Return (x, y) of the center of cell containing provided text 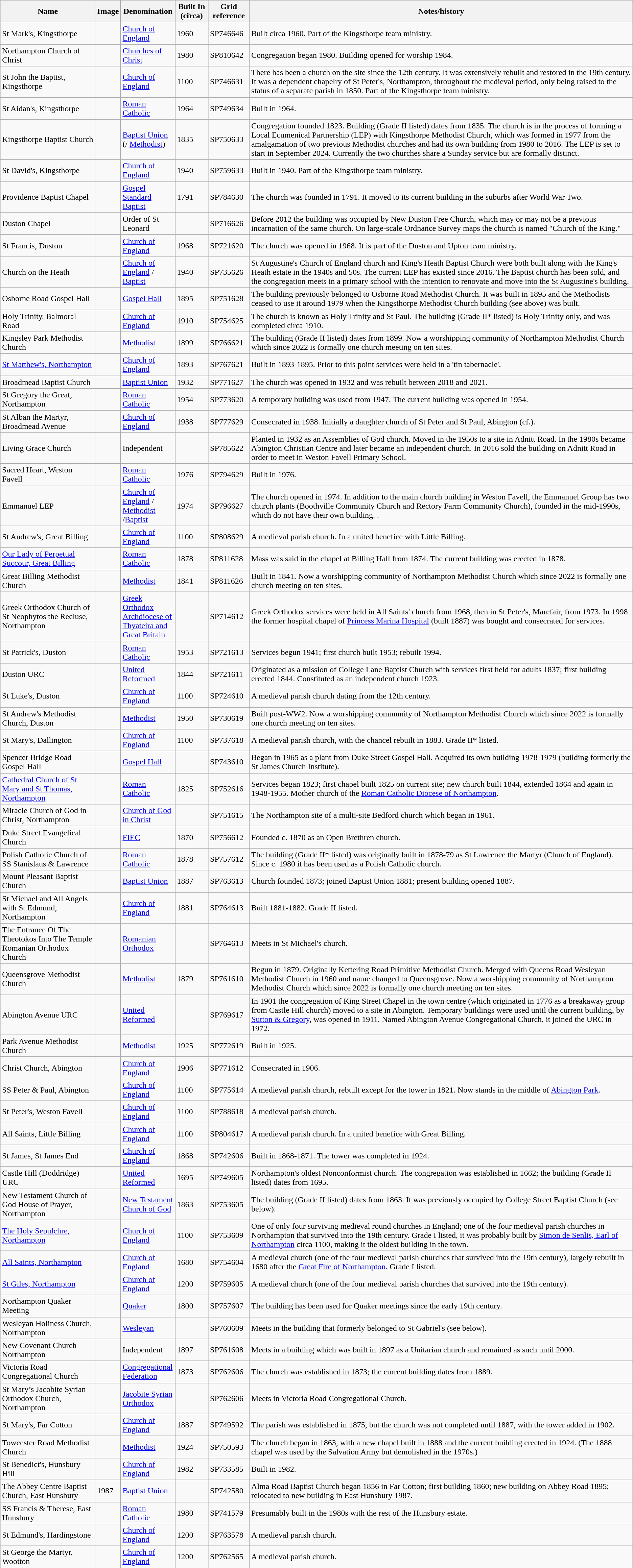
SP763578 (229, 1535)
Northampton Quaker Meeting (48, 1306)
1844 (192, 674)
SP724610 (229, 696)
All Saints, Northampton (48, 1262)
1870 (192, 837)
A medieval parish church. In a united benefice with Great Billing. (441, 1133)
1987 (108, 1491)
St Michael and All Angels with St Edmund, Northampton (48, 908)
Built in 1964. (441, 108)
Mass was said in the chapel at Billing Hall from 1874. The current building was erected in 1878. (441, 559)
SP771612 (229, 1068)
SP741579 (229, 1513)
SP757607 (229, 1306)
SP777629 (229, 422)
Broadmead Baptist Church (48, 382)
Park Avenue Methodist Church (48, 1046)
SP761610 (229, 979)
1835 (192, 139)
Kingsthorpe Baptist Church (48, 139)
SP769617 (229, 1014)
Built in 1868-1871. The tower was completed in 1924. (441, 1156)
St Peter's, Weston Favell (48, 1112)
Meets in St Michael's church. (441, 944)
All Saints, Little Billing (48, 1133)
SP714612 (229, 616)
Wesleyan (148, 1328)
St Francis, Duston (48, 245)
Founded c. 1870 as an Open Brethren church. (441, 837)
St Patrick's, Duston (48, 652)
A medieval church (one of the four medieval parish churches that survived into the 19th century). (441, 1284)
SP762565 (229, 1557)
St Matthew's, Northampton (48, 365)
SP746631 (229, 82)
FIEC (148, 837)
Great Billing Methodist Church (48, 581)
SP760609 (229, 1328)
St James, St James End (48, 1156)
SP811626 (229, 581)
Northampton's oldest Nonconformist church. The congregation was established in 1662; the building (Grade II listed) dates from 1695. (441, 1178)
St John the Baptist, Kingsthorpe (48, 82)
SP743610 (229, 762)
Built 1881-1882. Grade II listed. (441, 908)
1893 (192, 365)
1950 (192, 718)
SP767621 (229, 365)
SP810642 (229, 55)
1924 (192, 1447)
SP735626 (229, 272)
A medieval parish church. In a united benefice with Little Billing. (441, 537)
SP751615 (229, 815)
A medieval parish church, rebuilt except for the tower in 1821. Now stands in the middle of Abington Park. (441, 1089)
1791 (192, 197)
1881 (192, 908)
The Northampton site of a multi-site Bedford church which began in 1961. (441, 815)
Queensgrove Methodist Church (48, 979)
Built in 1841. Now a worshipping community of Northampton Methodist Church which since 2022 is formally one church meeting on ten sites. (441, 581)
Built In (circa) (192, 11)
Polish Catholic Church of SS Stanislaus & Lawrence (48, 859)
Kingsley Park Methodist Church (48, 343)
Name (48, 11)
Church of England / Baptist (148, 272)
SP753605 (229, 1204)
SS Francis & Therese, East Hunsbury (48, 1513)
1976 (192, 474)
SP754625 (229, 320)
SP772619 (229, 1046)
SP749592 (229, 1425)
Meets in the building that formerly belonged to St Gabriel's (see below). (441, 1328)
1964 (192, 108)
Greek Orthodox Church of St Neophytos the Recluse, Northampton (48, 616)
1932 (192, 382)
Duston URC (48, 674)
St Benedict's, Hunsbury Hill (48, 1469)
SP771627 (229, 382)
Services begun 1941; first church built 1953; rebuilt 1994. (441, 652)
1825 (192, 789)
Castle Hill (Doddridge) URC (48, 1178)
SP733585 (229, 1469)
Towcester Road Methodist Church (48, 1447)
1879 (192, 979)
Holy Trinity, Balmoral Road (48, 320)
The church was opened in 1932 and was rebuilt between 2018 and 2021. (441, 382)
Living Grace Church (48, 448)
Cathedral Church of St Mary and St Thomas, Northampton (48, 789)
1680 (192, 1262)
1906 (192, 1068)
Greek Orthodox Archdiocese of Thyateira and Great Britain (148, 616)
SP756612 (229, 837)
SP784630 (229, 197)
1863 (192, 1204)
The building (Grade II listed) dates from 1863. It was previously occupied by College Street Baptist Church (see below). (441, 1204)
Abington Avenue URC (48, 1014)
The church was opened in 1968. It is part of the Duston and Upton team ministry. (441, 245)
The parish was established in 1875, but the church was not completed until 1887, with the tower added in 1902. (441, 1425)
Congregational Federation (148, 1372)
SP749605 (229, 1178)
St Gregory the Great, Northampton (48, 399)
Grid reference (229, 11)
St Mary's, Far Cotton (48, 1425)
SP721620 (229, 245)
Our Lady of Perpetual Succour, Great Billing (48, 559)
1938 (192, 422)
Quaker (148, 1306)
1873 (192, 1372)
SP773620 (229, 399)
SP804617 (229, 1133)
SP750593 (229, 1447)
SP763613 (229, 881)
Built in 1893-1895. Prior to this point services were held in a 'tin tabernacle'. (441, 365)
SP754604 (229, 1262)
Order of St Leonard (148, 224)
Presumably built in the 1980s with the rest of the Hunsbury estate. (441, 1513)
SP721613 (229, 652)
Wesleyan Holiness Church, Northampton (48, 1328)
Duston Chapel (48, 224)
Church of God in Christ (148, 815)
1910 (192, 320)
St Aidan's, Kingsthorpe (48, 108)
SP750633 (229, 139)
A medieval parish church dating from the 12th century. (441, 696)
The church was established in 1873; the current building dates from 1889. (441, 1372)
1925 (192, 1046)
1800 (192, 1306)
SP746646 (229, 33)
SP761608 (229, 1350)
SS Peter & Paul, Abington (48, 1089)
St Edmund's, Hardingstone (48, 1535)
SP716626 (229, 224)
Church on the Heath (48, 272)
1953 (192, 652)
Built in 1940. Part of the Kingsthorpe team ministry. (441, 170)
Congregation began 1980. Building opened for worship 1984. (441, 55)
SP752616 (229, 789)
Church founded 1873; joined Baptist Union 1881; present building opened 1887. (441, 881)
Christ Church, Abington (48, 1068)
SP759605 (229, 1284)
Consecrated in 1938. Initially a daughter church of St Peter and St Paul, Abington (cf.). (441, 422)
Emmanuel LEP (48, 506)
The church was founded in 1791. It moved to its current building in the suburbs after World War Two. (441, 197)
St Alban the Martyr, Broadmead Avenue (48, 422)
Providence Baptist Chapel (48, 197)
SP759633 (229, 170)
Mount Pleasant Baptist Church (48, 881)
St Giles, Northampton (48, 1284)
Baptist Union (/ Methodist) (148, 139)
The Abbey Centre Baptist Church, East Hunsbury (48, 1491)
Built circa 1960. Part of the Kingsthorpe team ministry. (441, 33)
Built in 1976. (441, 474)
Miracle Church of God in Christ, Northampton (48, 815)
SP721611 (229, 674)
New Testament Church of God (148, 1204)
SP742606 (229, 1156)
SP811628 (229, 559)
SP753609 (229, 1235)
SP785622 (229, 448)
Churches of Christ (148, 55)
Church of England / Methodist /Baptist (148, 506)
Notes/history (441, 11)
Image (108, 11)
Built in 1925. (441, 1046)
1841 (192, 581)
St George the Martyr, Wootton (48, 1557)
Romanian Orthodox (148, 944)
1868 (192, 1156)
New Testament Church of God House of Prayer, Northampton (48, 1204)
SP766621 (229, 343)
Sacred Heart, Weston Favell (48, 474)
Northampton Church of Christ (48, 55)
St Andrew's Methodist Church, Duston (48, 718)
SP737618 (229, 740)
The church is known as Holy Trinity and St Paul. The building (Grade II* listed) is Holy Trinity only, and was completed circa 1910. (441, 320)
Began in 1965 as a plant from Duke Street Gospel Hall. Acquired its own building 1978-1979 (building formerly the St James Church Institute). (441, 762)
1968 (192, 245)
SP751628 (229, 299)
1895 (192, 299)
1695 (192, 1178)
St David's, Kingsthorpe (48, 170)
St Andrew's, Great Billing (48, 537)
SP788618 (229, 1112)
1897 (192, 1350)
SP796627 (229, 506)
Built post-WW2. Now a worshipping community of Northampton Methodist Church which since 2022 is formally one church meeting on ten sites. (441, 718)
SP730619 (229, 718)
St Mary's, Dallington (48, 740)
A temporary building was used from 1947. The current building was opened in 1954. (441, 399)
1954 (192, 399)
SP749634 (229, 108)
1974 (192, 506)
Consecrated in 1906. (441, 1068)
The Holy Sepulchre, Northampton (48, 1235)
1960 (192, 33)
St Luke's, Duston (48, 696)
Meets in Victoria Road Congregational Church. (441, 1398)
1899 (192, 343)
SP794629 (229, 474)
Built in 1982. (441, 1469)
Victoria Road Congregational Church (48, 1372)
SP775614 (229, 1089)
Duke Street Evangelical Church (48, 837)
The Entrance Of The Theotokos Into The Temple Romanian Orthodox Church (48, 944)
Gospel Standard Baptist (148, 197)
1982 (192, 1469)
Osborne Road Gospel Hall (48, 299)
St Mary’s Jacobite Syrian Orthodox Church, Northampton (48, 1398)
Spencer Bridge Road Gospel Hall (48, 762)
SP757612 (229, 859)
The building has been used for Quaker meetings since the early 19th century. (441, 1306)
Meets in a building which was built in 1897 as a Unitarian church and remained as such until 2000. (441, 1350)
A medieval parish church, with the chancel rebuilt in 1883. Grade II* listed. (441, 740)
SP808629 (229, 537)
New Covenant Church Northampton (48, 1350)
SP742580 (229, 1491)
St Mark's, Kingsthorpe (48, 33)
Jacobite Syrian Orthodox (148, 1398)
Denomination (148, 11)
